Provide the (x, y) coordinate of the cell's center where the given text is located.  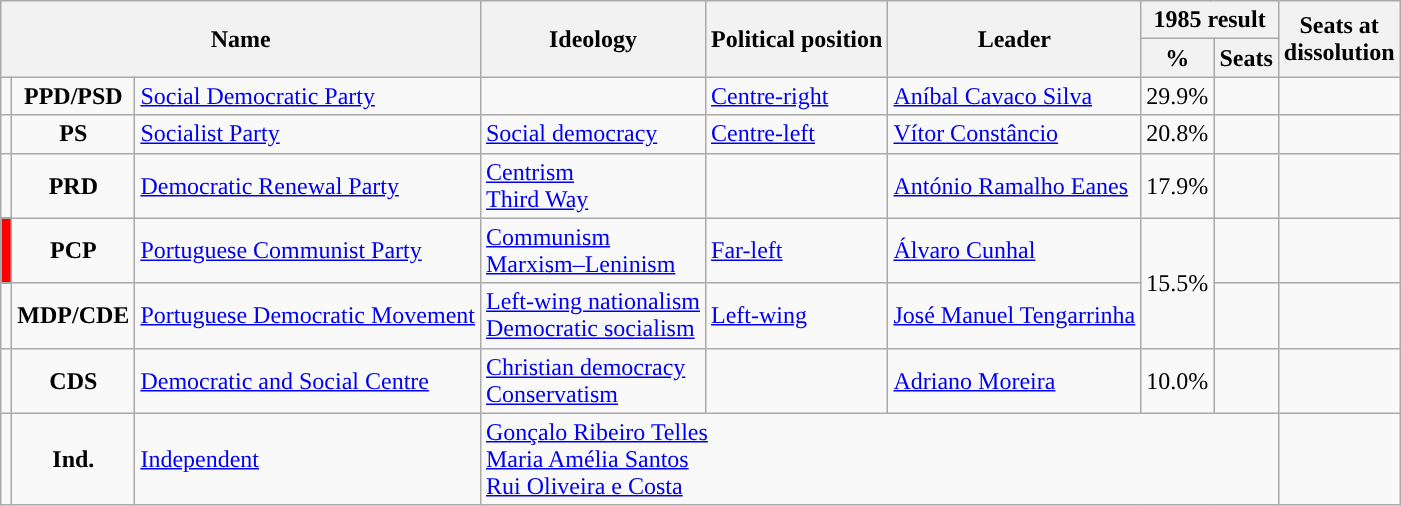
Álvaro Cunhal (1014, 250)
Social Democratic Party (308, 96)
Leader (1014, 39)
Seats atdissolution (1339, 39)
Name (241, 39)
Democratic Renewal Party (308, 186)
Portuguese Communist Party (308, 250)
Political position (797, 39)
10.0% (1178, 380)
Christian democracyConservatism (592, 380)
CommunismMarxism–Leninism (592, 250)
Socialist Party (308, 134)
Centre-left (797, 134)
Adriano Moreira (1014, 380)
17.9% (1178, 186)
Vítor Constâncio (1014, 134)
PPD/PSD (74, 96)
Centre-right (797, 96)
CentrismThird Way (592, 186)
MDP/CDE (74, 316)
Gonçalo Ribeiro Telles Maria Amélia Santos Rui Oliveira e Costa (879, 459)
Independent (308, 459)
Left-wing nationalismDemocratic socialism (592, 316)
Ind. (74, 459)
15.5% (1178, 283)
António Ramalho Eanes (1014, 186)
20.8% (1178, 134)
% (1178, 58)
Seats (1246, 58)
Ideology (592, 39)
PRD (74, 186)
Social democracy (592, 134)
Left-wing (797, 316)
Far-left (797, 250)
CDS (74, 380)
Portuguese Democratic Movement (308, 316)
PS (74, 134)
PCP (74, 250)
29.9% (1178, 96)
Democratic and Social Centre (308, 380)
1985 result (1210, 20)
Aníbal Cavaco Silva (1014, 96)
José Manuel Tengarrinha (1014, 316)
